Detect which cell encompasses the target text, then output its (x, y) center coordinate. 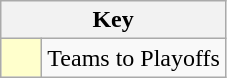
Key (114, 20)
Teams to Playoffs (134, 58)
